Determine the (x, y) coordinate at the center of the cell enclosing the given text.  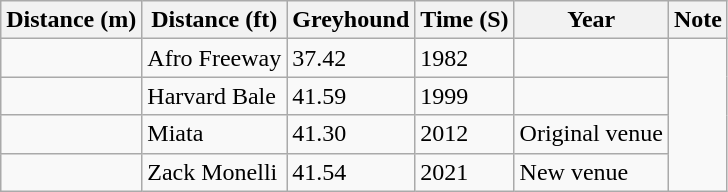
41.54 (351, 172)
37.42 (351, 58)
Afro Freeway (214, 58)
2021 (464, 172)
Distance (m) (72, 20)
Year (591, 20)
Note (698, 20)
41.30 (351, 134)
1982 (464, 58)
Miata (214, 134)
Time (S) (464, 20)
Original venue (591, 134)
41.59 (351, 96)
1999 (464, 96)
Zack Monelli (214, 172)
Greyhound (351, 20)
New venue (591, 172)
Harvard Bale (214, 96)
2012 (464, 134)
Distance (ft) (214, 20)
